Pinpoint the cell where the given text exists, returning its (X, Y) midpoint coordinate. 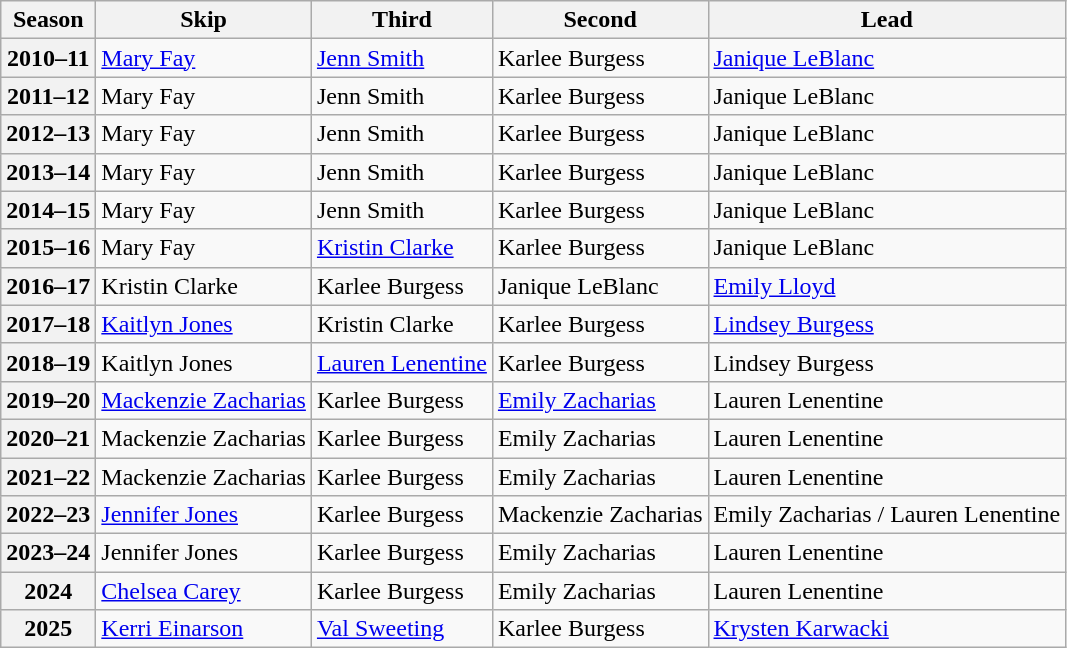
2017–18 (48, 324)
2013–14 (48, 172)
Krysten Karwacki (887, 629)
Chelsea Carey (204, 591)
2022–23 (48, 515)
Val Sweeting (402, 629)
Third (402, 20)
Emily Lloyd (887, 286)
2015–16 (48, 248)
2023–24 (48, 553)
2012–13 (48, 134)
2010–11 (48, 58)
Skip (204, 20)
2016–17 (48, 286)
Season (48, 20)
2011–12 (48, 96)
2021–22 (48, 477)
2014–15 (48, 210)
2025 (48, 629)
2018–19 (48, 362)
Second (600, 20)
2024 (48, 591)
2020–21 (48, 438)
Lead (887, 20)
2019–20 (48, 400)
Kerri Einarson (204, 629)
Emily Zacharias / Lauren Lenentine (887, 515)
